Extract the [X, Y] coordinate from the center of the cell holding the provided text.  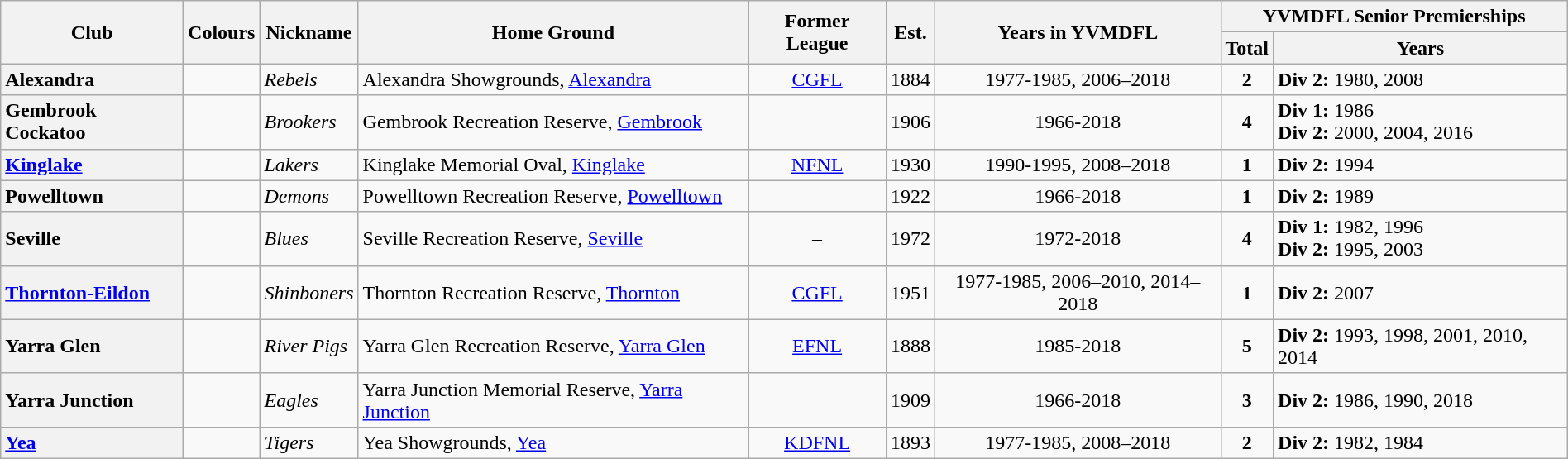
Div 2: 2007 [1421, 293]
Lakers [309, 165]
EFNL [817, 346]
Yarra Junction [93, 400]
1977-1985, 2008–2018 [1078, 442]
1884 [910, 79]
1977-1985, 2006–2010, 2014–2018 [1078, 293]
Yea [93, 442]
1893 [910, 442]
Thornton Recreation Reserve, Thornton [553, 293]
1909 [910, 400]
Years in YVMDFL [1078, 32]
Kinglake [93, 165]
River Pigs [309, 346]
Tigers [309, 442]
Yarra Junction Memorial Reserve, Yarra Junction [553, 400]
Div 1: 1986Div 2: 2000, 2004, 2016 [1421, 122]
Yea Showgrounds, Yea [553, 442]
Eagles [309, 400]
YVMDFL Senior Premierships [1394, 17]
Thornton-Eildon [93, 293]
Gembrook Recreation Reserve, Gembrook [553, 122]
Rebels [309, 79]
Club [93, 32]
1972 [910, 238]
Yarra Glen [93, 346]
Alexandra Showgrounds, Alexandra [553, 79]
1972-2018 [1078, 238]
1922 [910, 196]
Seville [93, 238]
1930 [910, 165]
Colours [222, 32]
Demons [309, 196]
Former League [817, 32]
Div 2: 1994 [1421, 165]
Powelltown [93, 196]
Shinboners [309, 293]
1888 [910, 346]
3 [1247, 400]
Years [1421, 48]
Alexandra [93, 79]
1985-2018 [1078, 346]
Total [1247, 48]
Gembrook Cockatoo [93, 122]
Div 2: 1989 [1421, 196]
Nickname [309, 32]
– [817, 238]
1906 [910, 122]
1951 [910, 293]
1990-1995, 2008–2018 [1078, 165]
Est. [910, 32]
Powelltown Recreation Reserve, Powelltown [553, 196]
Div 2: 1986, 1990, 2018 [1421, 400]
1977-1985, 2006–2018 [1078, 79]
Div 1: 1982, 1996Div 2: 1995, 2003 [1421, 238]
KDFNL [817, 442]
Div 2: 1982, 1984 [1421, 442]
Home Ground [553, 32]
Seville Recreation Reserve, Seville [553, 238]
Blues [309, 238]
Yarra Glen Recreation Reserve, Yarra Glen [553, 346]
Brookers [309, 122]
Kinglake Memorial Oval, Kinglake [553, 165]
5 [1247, 346]
NFNL [817, 165]
Div 2: 1980, 2008 [1421, 79]
Div 2: 1993, 1998, 2001, 2010, 2014 [1421, 346]
